Return the [X, Y] coordinate for the center point of the cell that contains the specified text.  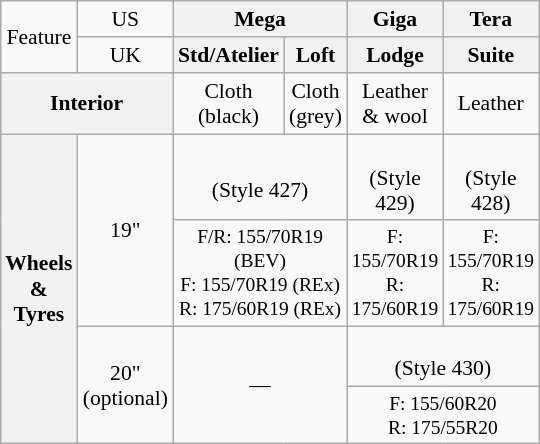
Loft [316, 55]
F: 155/60R20R: 175/55R20 [443, 416]
19" [126, 230]
Feature [38, 36]
Lodge [395, 55]
— [260, 385]
Cloth (black) [228, 104]
UK [126, 55]
US [126, 19]
(Style 429) [395, 178]
Suite [491, 55]
Cloth (grey) [316, 104]
Std/Atelier [228, 55]
Giga [395, 19]
Wheels &Tyres [38, 289]
20" (optional) [126, 385]
Tera [491, 19]
(Style 430) [443, 356]
(Style 428) [491, 178]
(Style 427) [260, 178]
Leather [491, 104]
Leather & wool [395, 104]
F/R: 155/70R19 (BEV)F: 155/70R19 (REx)R: 175/60R19 (REx) [260, 272]
Mega [260, 19]
Interior [86, 104]
